Output the (X, Y) coordinate of the center of the cell containing the given text.  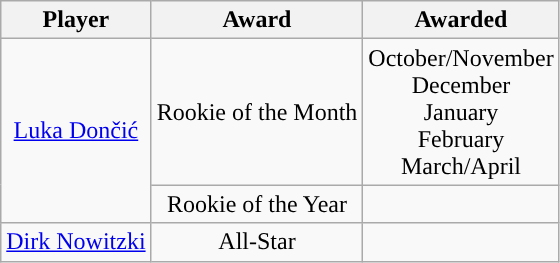
Player (76, 20)
Luka Dončić (76, 131)
Dirk Nowitzki (76, 242)
Rookie of the Month (257, 112)
Award (257, 20)
October/NovemberDecemberJanuaryFebruaryMarch/April (461, 112)
Awarded (461, 20)
All-Star (257, 242)
Rookie of the Year (257, 204)
